Search for the cell housing the specified text and yield its [X, Y] center coordinate. 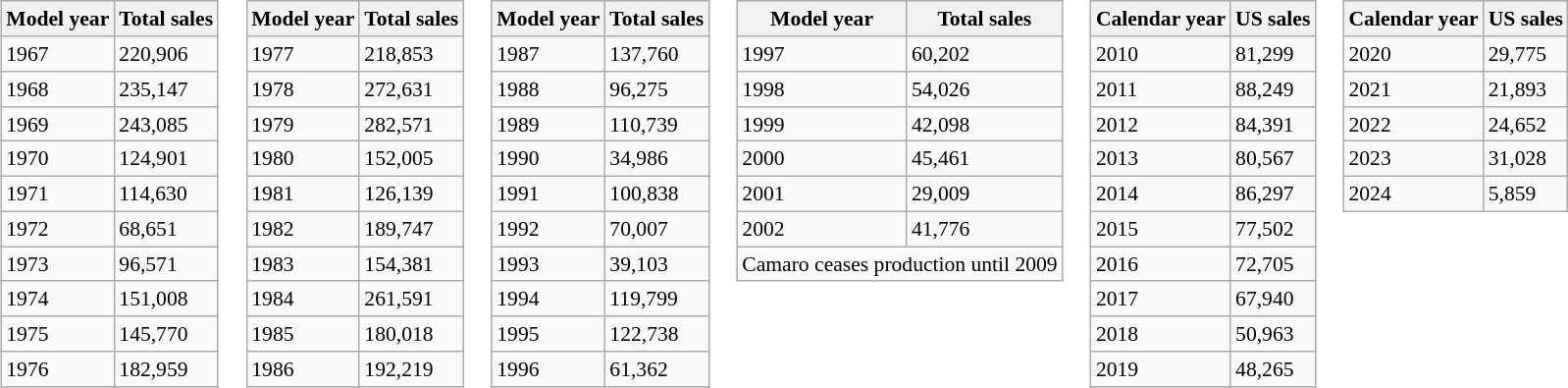
1981 [302, 194]
1999 [822, 124]
1998 [822, 89]
218,853 [411, 54]
1990 [548, 159]
192,219 [411, 369]
100,838 [656, 194]
1985 [302, 334]
70,007 [656, 229]
1974 [57, 299]
110,739 [656, 124]
2000 [822, 159]
1991 [548, 194]
1977 [302, 54]
31,028 [1526, 159]
243,085 [166, 124]
1996 [548, 369]
1987 [548, 54]
2001 [822, 194]
1968 [57, 89]
282,571 [411, 124]
2010 [1161, 54]
42,098 [985, 124]
1976 [57, 369]
80,567 [1273, 159]
152,005 [411, 159]
2017 [1161, 299]
39,103 [656, 264]
2002 [822, 229]
67,940 [1273, 299]
1992 [548, 229]
154,381 [411, 264]
1994 [548, 299]
151,008 [166, 299]
77,502 [1273, 229]
2015 [1161, 229]
48,265 [1273, 369]
60,202 [985, 54]
29,009 [985, 194]
235,147 [166, 89]
114,630 [166, 194]
137,760 [656, 54]
1983 [302, 264]
1978 [302, 89]
1972 [57, 229]
1969 [57, 124]
1995 [548, 334]
29,775 [1526, 54]
261,591 [411, 299]
1997 [822, 54]
1967 [57, 54]
96,571 [166, 264]
84,391 [1273, 124]
68,651 [166, 229]
189,747 [411, 229]
2018 [1161, 334]
2019 [1161, 369]
2020 [1413, 54]
41,776 [985, 229]
2022 [1413, 124]
45,461 [985, 159]
Camaro ceases production until 2009 [899, 264]
122,738 [656, 334]
1993 [548, 264]
1970 [57, 159]
1989 [548, 124]
72,705 [1273, 264]
34,986 [656, 159]
61,362 [656, 369]
24,652 [1526, 124]
2011 [1161, 89]
86,297 [1273, 194]
182,959 [166, 369]
2014 [1161, 194]
81,299 [1273, 54]
1982 [302, 229]
2013 [1161, 159]
2024 [1413, 194]
2021 [1413, 89]
1986 [302, 369]
5,859 [1526, 194]
50,963 [1273, 334]
96,275 [656, 89]
1980 [302, 159]
272,631 [411, 89]
1973 [57, 264]
21,893 [1526, 89]
2023 [1413, 159]
145,770 [166, 334]
1988 [548, 89]
2012 [1161, 124]
124,901 [166, 159]
2016 [1161, 264]
180,018 [411, 334]
54,026 [985, 89]
88,249 [1273, 89]
1975 [57, 334]
220,906 [166, 54]
119,799 [656, 299]
1971 [57, 194]
1984 [302, 299]
126,139 [411, 194]
1979 [302, 124]
